Capture the cell that displays the provided text and extract its (x, y) central coordinate. 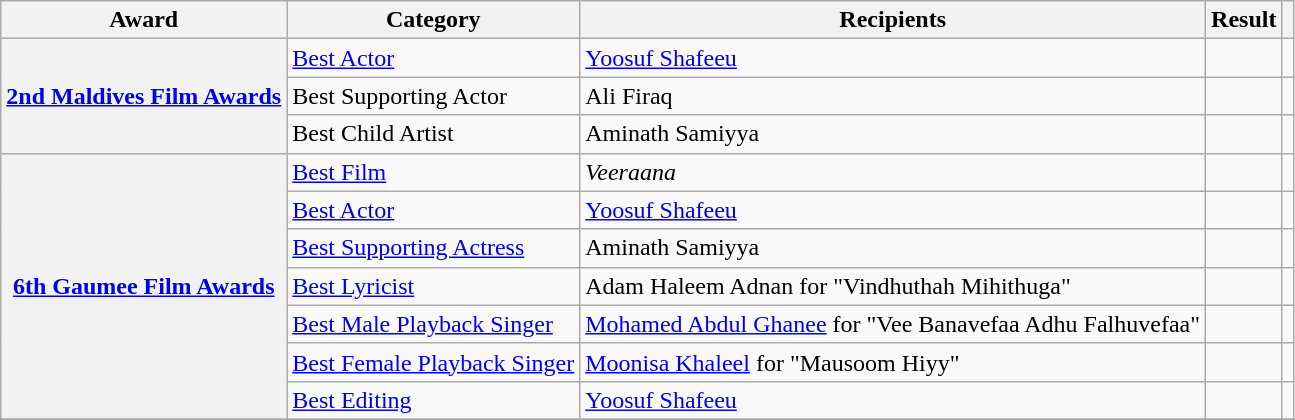
Moonisa Khaleel for "Mausoom Hiyy" (893, 362)
Result (1244, 20)
Mohamed Abdul Ghanee for "Vee Banavefaa Adhu Falhuvefaa" (893, 324)
2nd Maldives Film Awards (144, 96)
Best Editing (434, 400)
Ali Firaq (893, 96)
Veeraana (893, 172)
Award (144, 20)
Best Male Playback Singer (434, 324)
Recipients (893, 20)
Adam Haleem Adnan for "Vindhuthah Mihithuga" (893, 286)
Best Supporting Actress (434, 248)
6th Gaumee Film Awards (144, 286)
Category (434, 20)
Best Supporting Actor (434, 96)
Best Child Artist (434, 134)
Best Film (434, 172)
Best Lyricist (434, 286)
Best Female Playback Singer (434, 362)
